Search for the cell housing the specified text and yield its [X, Y] center coordinate. 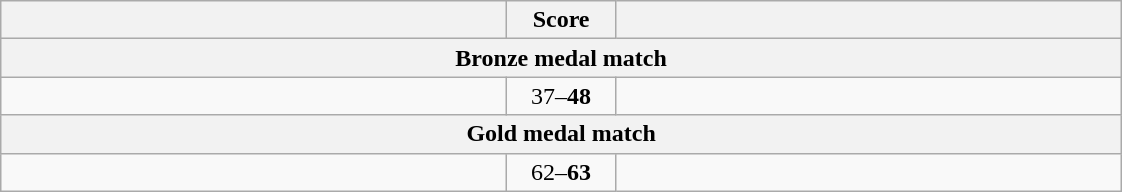
Gold medal match [562, 134]
Bronze medal match [562, 58]
62–63 [562, 172]
37–48 [562, 96]
Score [562, 20]
